From the cell containing the given text, extract its center point as (X, Y) coordinate. 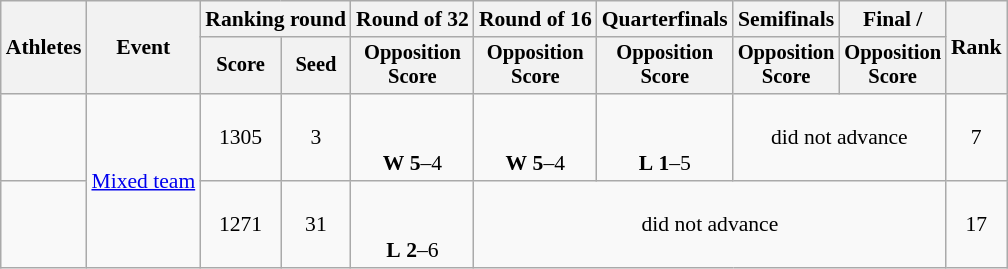
Score (240, 66)
L 2–6 (412, 224)
1305 (240, 138)
7 (976, 138)
Athletes (44, 48)
Semifinals (786, 19)
Rank (976, 48)
Mixed team (143, 180)
Round of 32 (412, 19)
Quarterfinals (665, 19)
1271 (240, 224)
Ranking round (276, 19)
3 (316, 138)
17 (976, 224)
L 1–5 (665, 138)
Event (143, 48)
Final / (892, 19)
31 (316, 224)
Round of 16 (536, 19)
Seed (316, 66)
